From the cell containing the given text, extract its center point as (X, Y) coordinate. 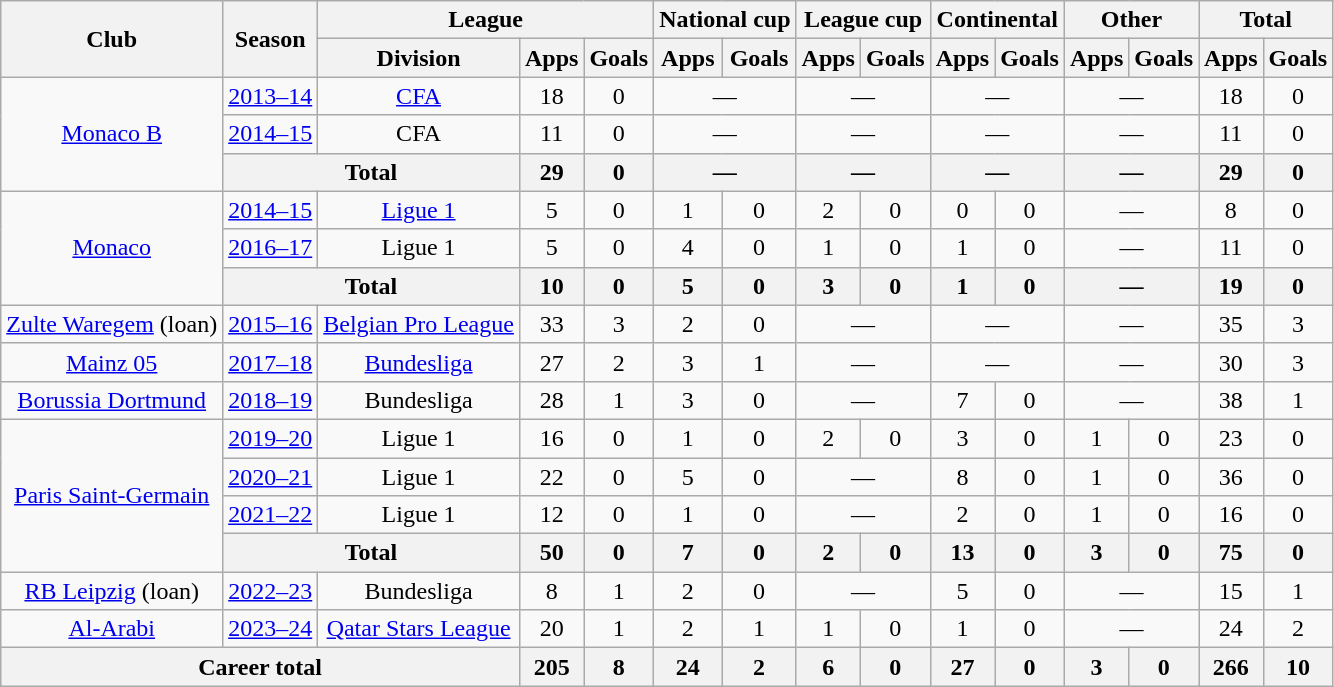
Career total (260, 667)
Season (270, 39)
205 (551, 667)
Belgian Pro League (419, 324)
2020–21 (270, 477)
National cup (725, 20)
50 (551, 553)
Borussia Dortmund (112, 400)
2019–20 (270, 438)
Other (1131, 20)
Club (112, 39)
Monaco (112, 248)
Monaco B (112, 134)
2016–17 (270, 248)
Continental (997, 20)
League cup (863, 20)
266 (1231, 667)
38 (1231, 400)
2022–23 (270, 591)
2023–24 (270, 629)
2018–19 (270, 400)
6 (828, 667)
19 (1231, 286)
4 (688, 248)
35 (1231, 324)
2021–22 (270, 515)
75 (1231, 553)
28 (551, 400)
2013–14 (270, 96)
Paris Saint-Germain (112, 495)
13 (962, 553)
12 (551, 515)
RB Leipzig (loan) (112, 591)
2017–18 (270, 362)
36 (1231, 477)
Al-Arabi (112, 629)
30 (1231, 362)
2015–16 (270, 324)
22 (551, 477)
Zulte Waregem (loan) (112, 324)
Division (419, 58)
Mainz 05 (112, 362)
20 (551, 629)
League (486, 20)
23 (1231, 438)
33 (551, 324)
Qatar Stars League (419, 629)
15 (1231, 591)
